For the text-containing cell, return its midpoint in (X, Y) coordinate format. 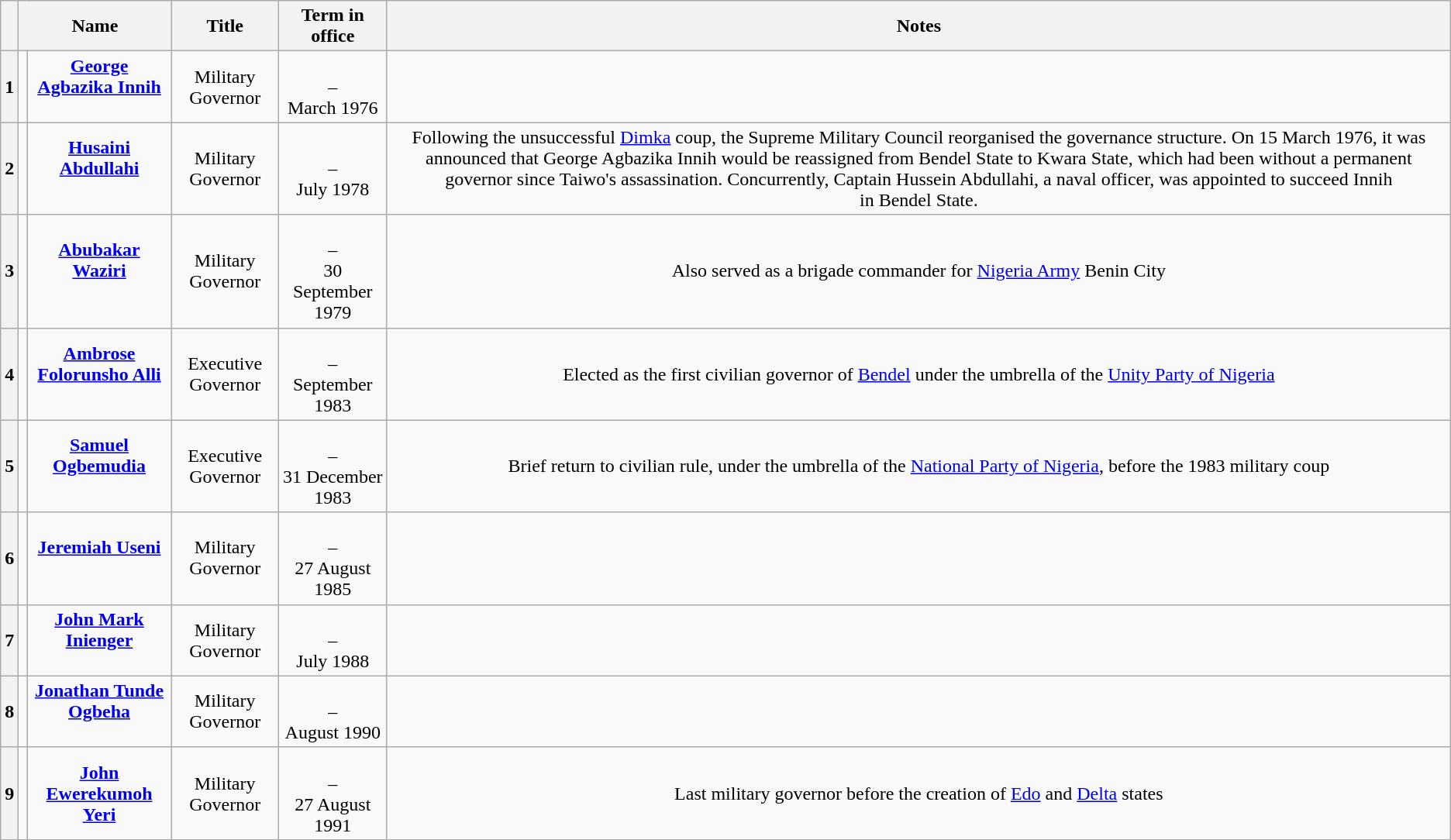
Husaini Abdullahi (99, 169)
Samuel Ogbemudia (99, 466)
–July 1978 (333, 169)
7 (9, 640)
George Agbazika Innih (99, 87)
3 (9, 271)
Ambrose Folorunsho Alli (99, 374)
Brief return to civilian rule, under the umbrella of the National Party of Nigeria, before the 1983 military coup (919, 466)
9 (9, 794)
Last military governor before the creation of Edo and Delta states (919, 794)
–July 1988 (333, 640)
Term in office (333, 26)
–31 December 1983 (333, 466)
1 (9, 87)
6 (9, 558)
8 (9, 711)
–September 1983 (333, 374)
Abubakar Waziri (99, 271)
Elected as the first civilian governor of Bendel under the umbrella of the Unity Party of Nigeria (919, 374)
John Ewerekumoh Yeri (99, 794)
5 (9, 466)
–27 August 1991 (333, 794)
Jonathan Tunde Ogbeha (99, 711)
John Mark Inienger (99, 640)
–August 1990 (333, 711)
4 (9, 374)
–30 September 1979 (333, 271)
2 (9, 169)
Title (225, 26)
Also served as a brigade commander for Nigeria Army Benin City (919, 271)
Notes (919, 26)
Name (95, 26)
Jeremiah Useni (99, 558)
–27 August 1985 (333, 558)
–March 1976 (333, 87)
